Provide the (x, y) coordinate of the cell's center where the given text is located.  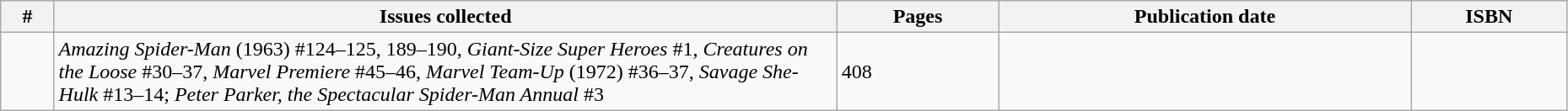
Publication date (1205, 17)
408 (918, 71)
# (27, 17)
ISBN (1489, 17)
Pages (918, 17)
Issues collected (445, 17)
